Identify which cell holds the provided text, then report its [X, Y] central coordinate. 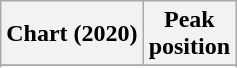
Chart (2020) [72, 34]
Peakposition [189, 34]
